Return [x, y] of the center of cell containing provided text 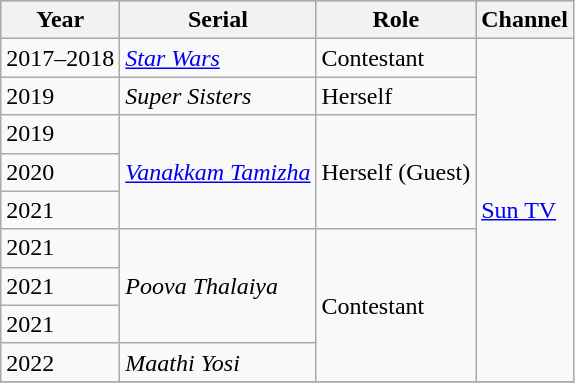
2020 [60, 172]
2022 [60, 362]
Year [60, 20]
Role [396, 20]
Maathi Yosi [218, 362]
2017–2018 [60, 58]
Herself [396, 96]
Herself (Guest) [396, 172]
Channel [525, 20]
Super Sisters [218, 96]
Serial [218, 20]
Poova Thalaiya [218, 286]
Star Wars [218, 58]
Vanakkam Tamizha [218, 172]
Sun TV [525, 210]
